Return the [X, Y] coordinate for the center point of the cell that contains the specified text.  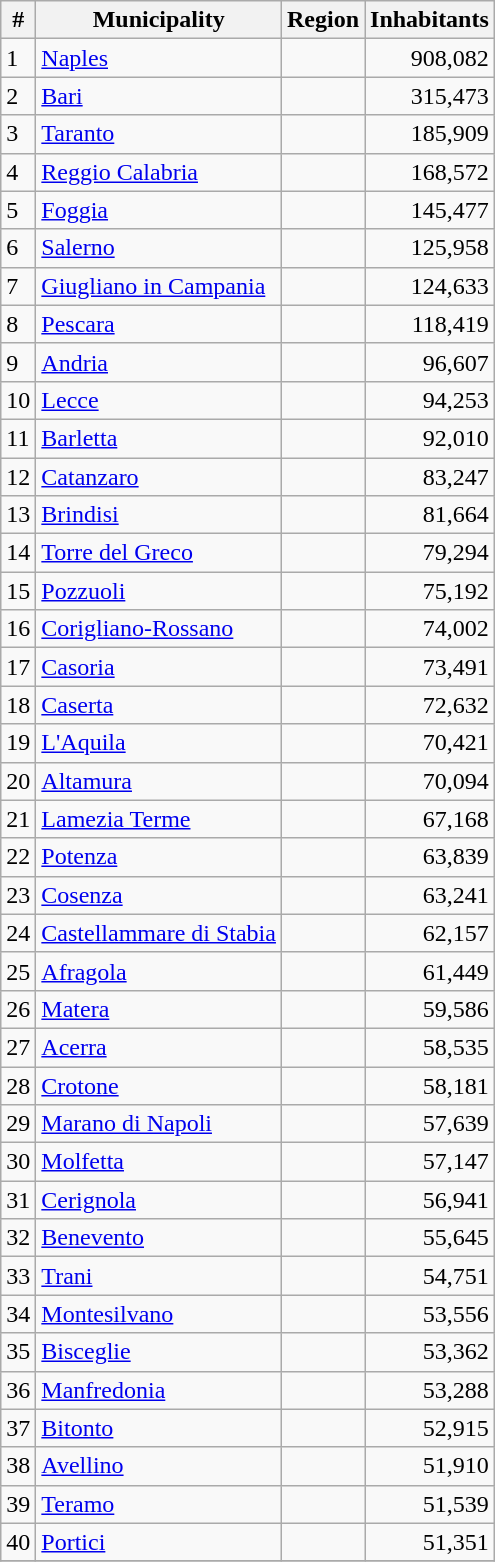
70,094 [430, 781]
24 [18, 933]
Naples [159, 58]
908,082 [430, 58]
10 [18, 400]
Cosenza [159, 895]
22 [18, 857]
32 [18, 1238]
27 [18, 1047]
Barletta [159, 438]
124,633 [430, 286]
4 [18, 172]
Salerno [159, 248]
79,294 [430, 553]
Pozzuoli [159, 591]
34 [18, 1314]
Castellammare di Stabia [159, 933]
Lamezia Terme [159, 819]
Torre del Greco [159, 553]
Andria [159, 362]
Manfredonia [159, 1390]
Region [322, 20]
31 [18, 1200]
13 [18, 515]
Portici [159, 1542]
Marano di Napoli [159, 1124]
Corigliano-Rossano [159, 629]
62,157 [430, 933]
53,362 [430, 1352]
19 [18, 743]
Crotone [159, 1085]
Matera [159, 1009]
Foggia [159, 210]
Avellino [159, 1466]
70,421 [430, 743]
Bari [159, 96]
5 [18, 210]
75,192 [430, 591]
14 [18, 553]
118,419 [430, 324]
36 [18, 1390]
7 [18, 286]
53,556 [430, 1314]
Casoria [159, 667]
51,910 [430, 1466]
54,751 [430, 1276]
81,664 [430, 515]
94,253 [430, 400]
Pescara [159, 324]
92,010 [430, 438]
9 [18, 362]
96,607 [430, 362]
38 [18, 1466]
74,002 [430, 629]
40 [18, 1542]
51,351 [430, 1542]
39 [18, 1504]
185,909 [430, 134]
11 [18, 438]
59,586 [430, 1009]
58,535 [430, 1047]
57,639 [430, 1124]
18 [18, 705]
73,491 [430, 667]
56,941 [430, 1200]
Potenza [159, 857]
29 [18, 1124]
63,241 [430, 895]
Caserta [159, 705]
25 [18, 971]
Bisceglie [159, 1352]
3 [18, 134]
Molfetta [159, 1162]
52,915 [430, 1428]
30 [18, 1162]
Teramo [159, 1504]
L'Aquila [159, 743]
61,449 [430, 971]
Giugliano in Campania [159, 286]
23 [18, 895]
51,539 [430, 1504]
125,958 [430, 248]
53,288 [430, 1390]
# [18, 20]
8 [18, 324]
37 [18, 1428]
72,632 [430, 705]
57,147 [430, 1162]
Afragola [159, 971]
Cerignola [159, 1200]
168,572 [430, 172]
145,477 [430, 210]
Lecce [159, 400]
26 [18, 1009]
63,839 [430, 857]
Altamura [159, 781]
Benevento [159, 1238]
15 [18, 591]
2 [18, 96]
Montesilvano [159, 1314]
Taranto [159, 134]
Trani [159, 1276]
1 [18, 58]
Municipality [159, 20]
55,645 [430, 1238]
58,181 [430, 1085]
16 [18, 629]
Acerra [159, 1047]
35 [18, 1352]
6 [18, 248]
83,247 [430, 477]
Inhabitants [430, 20]
12 [18, 477]
20 [18, 781]
Bitonto [159, 1428]
17 [18, 667]
67,168 [430, 819]
Catanzaro [159, 477]
315,473 [430, 96]
33 [18, 1276]
28 [18, 1085]
Reggio Calabria [159, 172]
Brindisi [159, 515]
21 [18, 819]
